Find where the given text appears and provide that cell's center as [x, y] coordinate. 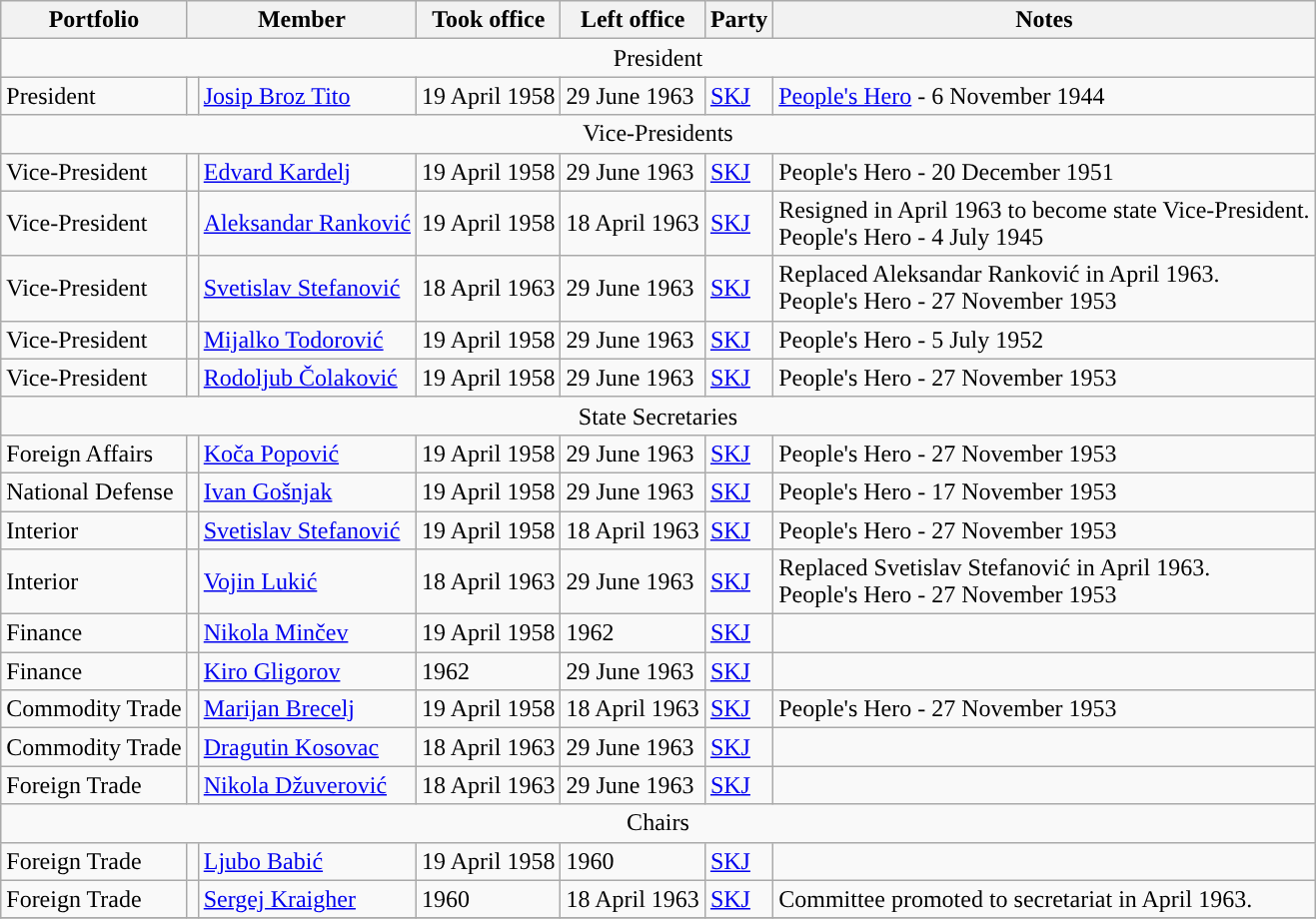
Rodoljub Čolaković [307, 378]
Ivan Gošnjak [307, 491]
Nikola Džuverović [307, 785]
Party [738, 20]
State Secretaries [658, 416]
People's Hero - 17 November 1953 [1044, 491]
Vojin Lukić [307, 581]
Resigned in April 1963 to become state Vice-President.People's Hero - 4 July 1945 [1044, 224]
Nikola Minčev [307, 633]
Marijan Brecelj [307, 709]
Chairs [658, 823]
Portfolio [94, 20]
Left office [633, 20]
Ljubo Babić [307, 861]
Mijalko Todorović [307, 340]
National Defense [94, 491]
Edvard Kardelj [307, 172]
Foreign Affairs [94, 454]
Josip Broz Tito [307, 96]
Took office [489, 20]
People's Hero - 6 November 1944 [1044, 96]
Kiro Gligorov [307, 671]
Aleksandar Ranković [307, 224]
Committee promoted to secretariat in April 1963. [1044, 899]
Notes [1044, 20]
Replaced Aleksandar Ranković in April 1963.People's Hero - 27 November 1953 [1044, 288]
People's Hero - 20 December 1951 [1044, 172]
People's Hero - 5 July 1952 [1044, 340]
Replaced Svetislav Stefanović in April 1963.People's Hero - 27 November 1953 [1044, 581]
Member [302, 20]
Koča Popović [307, 454]
Vice-Presidents [658, 134]
Dragutin Kosovac [307, 747]
Sergej Kraigher [307, 899]
